Capture the cell that displays the provided text and extract its (x, y) central coordinate. 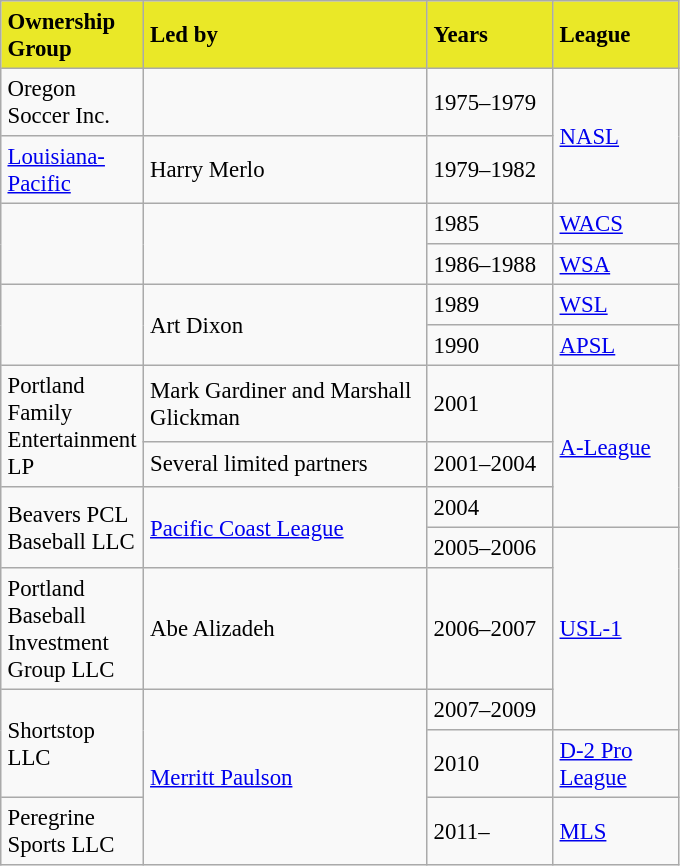
Beavers PCL Baseball LLC (72, 528)
Mark Gardiner and Marshall Glickman (285, 403)
2004 (490, 507)
Merritt Paulson (285, 777)
2010 (490, 764)
2007–2009 (490, 709)
Several limited partners (285, 464)
2005–2006 (490, 547)
MLS (616, 831)
Ownership Group (72, 35)
NASL (616, 136)
2006–2007 (490, 629)
Portland Family Entertainment LP (72, 426)
1989 (490, 304)
WACS (616, 223)
Shortstop LLC (72, 743)
2001–2004 (490, 464)
1985 (490, 223)
Led by (285, 35)
A-League (616, 446)
USL-1 (616, 628)
Portland Baseball Investment Group LLC (72, 629)
Pacific Coast League (285, 528)
1990 (490, 345)
Art Dixon (285, 324)
League (616, 35)
WSL (616, 304)
Years (490, 35)
2011– (490, 831)
WSA (616, 264)
Oregon Soccer Inc. (72, 102)
1986–1988 (490, 264)
Louisiana-Pacific (72, 170)
D-2 Pro League (616, 764)
Abe Alizadeh (285, 629)
1975–1979 (490, 102)
APSL (616, 345)
2001 (490, 403)
1979–1982 (490, 170)
Harry Merlo (285, 170)
Peregrine Sports LLC (72, 831)
